From the cell containing the given text, extract its center point as (X, Y) coordinate. 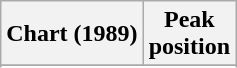
Chart (1989) (72, 34)
Peakposition (189, 34)
